For the text-containing cell, return its midpoint in [x, y] coordinate format. 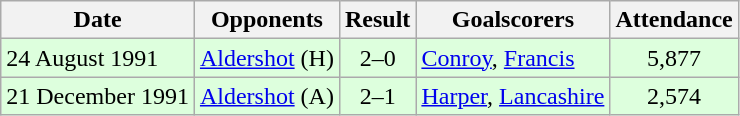
2–0 [377, 58]
21 December 1991 [98, 96]
24 August 1991 [98, 58]
2–1 [377, 96]
Aldershot (H) [266, 58]
Conroy, Francis [513, 58]
Date [98, 20]
Harper, Lancashire [513, 96]
Opponents [266, 20]
2,574 [674, 96]
Result [377, 20]
Goalscorers [513, 20]
Aldershot (A) [266, 96]
Attendance [674, 20]
5,877 [674, 58]
